Determine the [X, Y] coordinate at the center of the cell enclosing the given text.  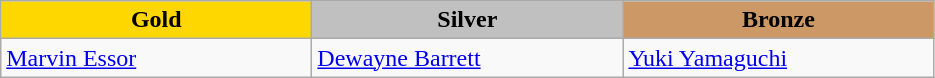
Gold [156, 20]
Silver [468, 20]
Bronze [778, 20]
Marvin Essor [156, 58]
Dewayne Barrett [468, 58]
Yuki Yamaguchi [778, 58]
